For the text-containing cell, return its midpoint in [X, Y] coordinate format. 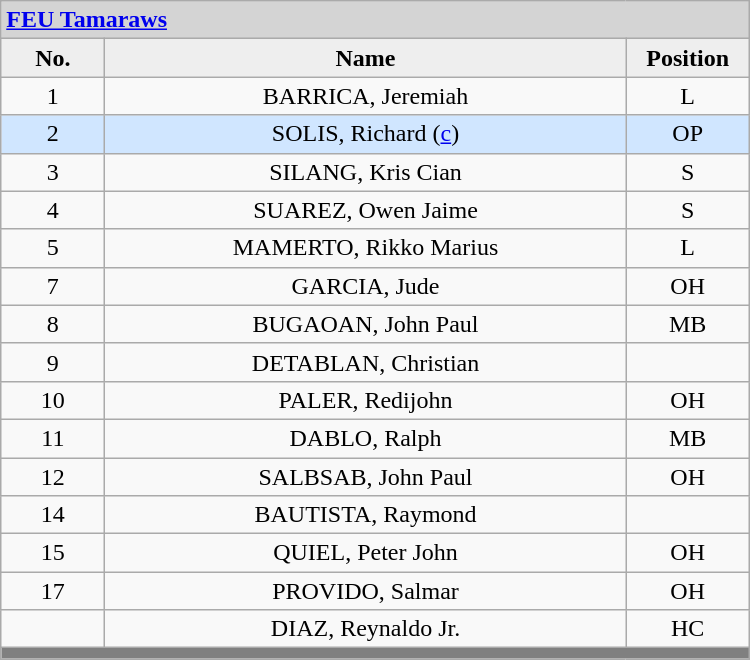
Position [688, 58]
17 [53, 591]
7 [53, 286]
DIAZ, Reynaldo Jr. [366, 629]
10 [53, 400]
GARCIA, Jude [366, 286]
9 [53, 362]
QUIEL, Peter John [366, 553]
5 [53, 248]
FEU Tamaraws [375, 20]
HC [688, 629]
15 [53, 553]
Name [366, 58]
BUGAOAN, John Paul [366, 324]
SUAREZ, Owen Jaime [366, 210]
No. [53, 58]
3 [53, 172]
PROVIDO, Salmar [366, 591]
DABLO, Ralph [366, 438]
11 [53, 438]
SALBSAB, John Paul [366, 477]
SOLIS, Richard (c) [366, 134]
14 [53, 515]
12 [53, 477]
PALER, Redijohn [366, 400]
BAUTISTA, Raymond [366, 515]
2 [53, 134]
SILANG, Kris Cian [366, 172]
DETABLAN, Christian [366, 362]
BARRICA, Jeremiah [366, 96]
1 [53, 96]
8 [53, 324]
4 [53, 210]
OP [688, 134]
MAMERTO, Rikko Marius [366, 248]
